Provide the (x, y) coordinate of the cell's center where the given text is located.  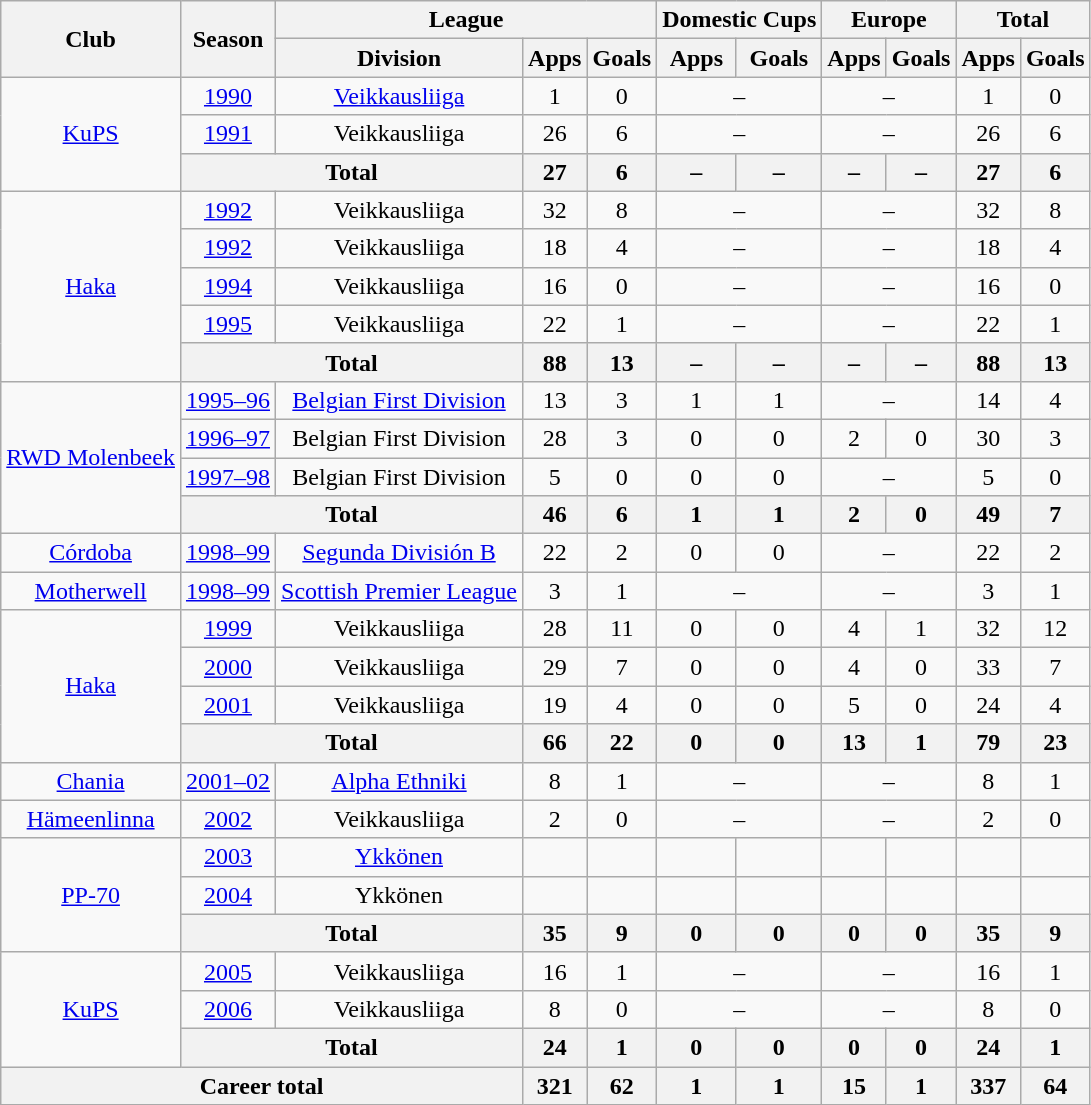
1999 (228, 629)
2003 (228, 857)
Segunda División B (400, 553)
30 (988, 438)
1991 (228, 134)
23 (1055, 743)
Career total (262, 1085)
Scottish Premier League (400, 591)
321 (555, 1085)
PP-70 (91, 895)
64 (1055, 1085)
Hämeenlinna (91, 819)
Domestic Cups (740, 20)
14 (988, 400)
Alpha Ethniki (400, 781)
46 (555, 515)
49 (988, 515)
1995–96 (228, 400)
19 (555, 705)
Motherwell (91, 591)
2001–02 (228, 781)
2006 (228, 1009)
Europe (889, 20)
15 (854, 1085)
2000 (228, 667)
66 (555, 743)
Chania (91, 781)
2001 (228, 705)
2005 (228, 971)
2002 (228, 819)
12 (1055, 629)
1997–98 (228, 477)
1994 (228, 286)
33 (988, 667)
Club (91, 39)
RWD Molenbeek (91, 457)
1996–97 (228, 438)
Córdoba (91, 553)
79 (988, 743)
2004 (228, 895)
1990 (228, 96)
29 (555, 667)
62 (622, 1085)
11 (622, 629)
League (466, 20)
1995 (228, 324)
Season (228, 39)
337 (988, 1085)
Division (400, 58)
